Search for the cell housing the specified text and yield its (X, Y) center coordinate. 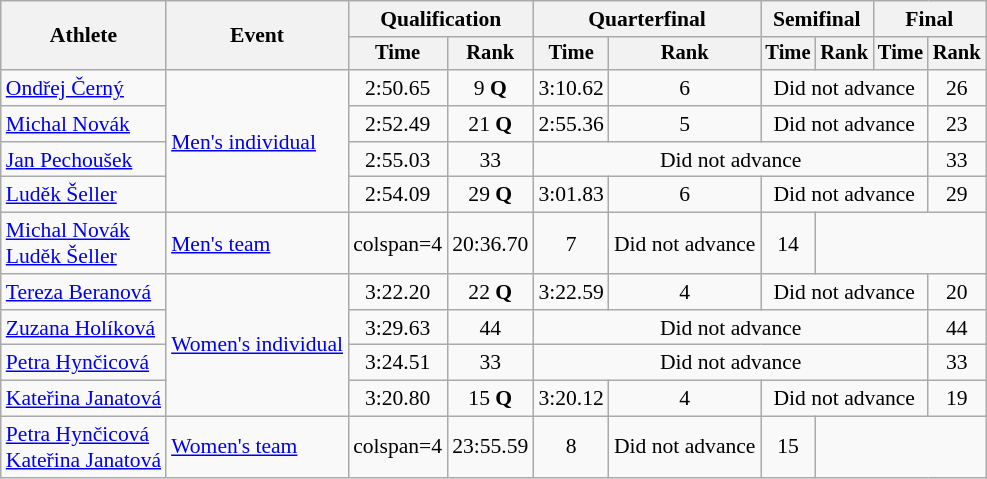
2:55.36 (570, 124)
15 (788, 448)
7 (570, 244)
Jan Pechoušek (84, 160)
9 Q (490, 88)
Women's individual (257, 345)
19 (957, 399)
Qualification (440, 19)
29 Q (490, 195)
3:10.62 (570, 88)
Athlete (84, 36)
Tereza Beranová (84, 292)
21 Q (490, 124)
Kateřina Janatová (84, 399)
3:29.63 (398, 328)
23 (957, 124)
Petra HynčicováKateřina Janatová (84, 448)
2:55.03 (398, 160)
Michal Novák (84, 124)
Michal NovákLuděk Šeller (84, 244)
29 (957, 195)
23:55.59 (490, 448)
15 Q (490, 399)
Ondřej Černý (84, 88)
Luděk Šeller (84, 195)
Quarterfinal (646, 19)
8 (570, 448)
26 (957, 88)
20:36.70 (490, 244)
Men's individual (257, 141)
3:01.83 (570, 195)
14 (788, 244)
3:24.51 (398, 363)
Final (929, 19)
Semifinal (816, 19)
3:22.20 (398, 292)
20 (957, 292)
2:54.09 (398, 195)
Petra Hynčicová (84, 363)
3:20.80 (398, 399)
Men's team (257, 244)
2:50.65 (398, 88)
Women's team (257, 448)
2:52.49 (398, 124)
3:20.12 (570, 399)
Zuzana Holíková (84, 328)
Event (257, 36)
5 (685, 124)
3:22.59 (570, 292)
22 Q (490, 292)
